Pinpoint the cell where the given text exists, returning its [x, y] midpoint coordinate. 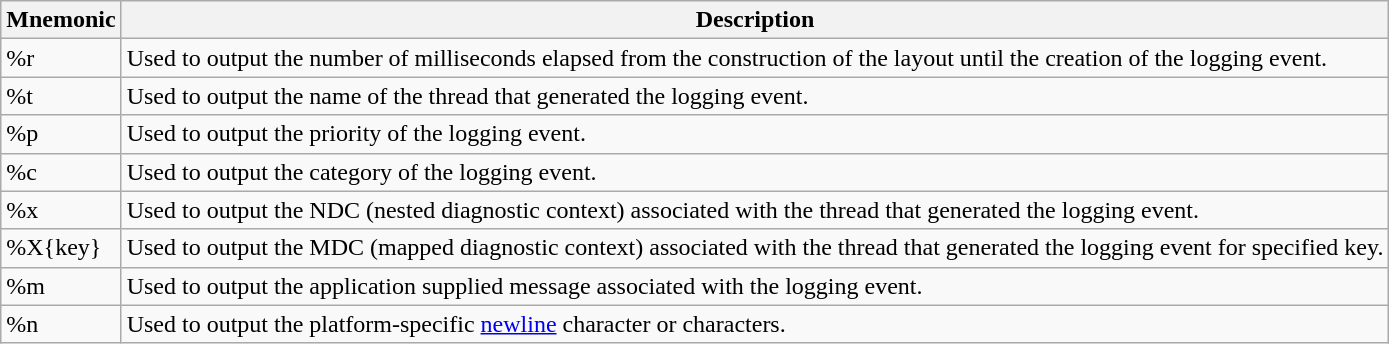
%c [61, 172]
%X{key} [61, 248]
Used to output the category of the logging event. [755, 172]
%n [61, 324]
%m [61, 286]
Used to output the application supplied message associated with the logging event. [755, 286]
Mnemonic [61, 20]
Description [755, 20]
%t [61, 96]
Used to output the name of the thread that generated the logging event. [755, 96]
%r [61, 58]
Used to output the MDC (mapped diagnostic context) associated with the thread that generated the logging event for specified key. [755, 248]
Used to output the number of milliseconds elapsed from the construction of the layout until the creation of the logging event. [755, 58]
Used to output the platform-specific newline character or characters. [755, 324]
%p [61, 134]
%x [61, 210]
Used to output the priority of the logging event. [755, 134]
Used to output the NDC (nested diagnostic context) associated with the thread that generated the logging event. [755, 210]
